Return the [x, y] coordinate for the center point of the cell that contains the specified text.  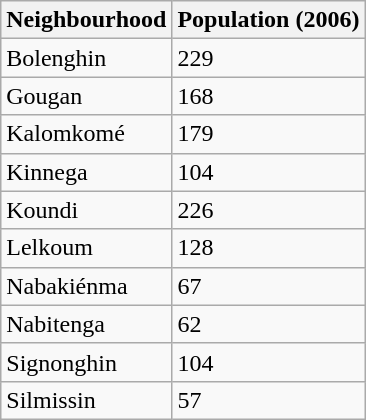
229 [268, 58]
Silmissin [86, 400]
67 [268, 286]
Kalomkomé [86, 134]
Neighbourhood [86, 20]
179 [268, 134]
Signonghin [86, 362]
Nabitenga [86, 324]
Koundi [86, 210]
62 [268, 324]
226 [268, 210]
Population (2006) [268, 20]
Kinnega [86, 172]
Nabakiénma [86, 286]
Gougan [86, 96]
Lelkoum [86, 248]
Bolenghin [86, 58]
57 [268, 400]
128 [268, 248]
168 [268, 96]
